Find where the given text appears and provide that cell's center as [x, y] coordinate. 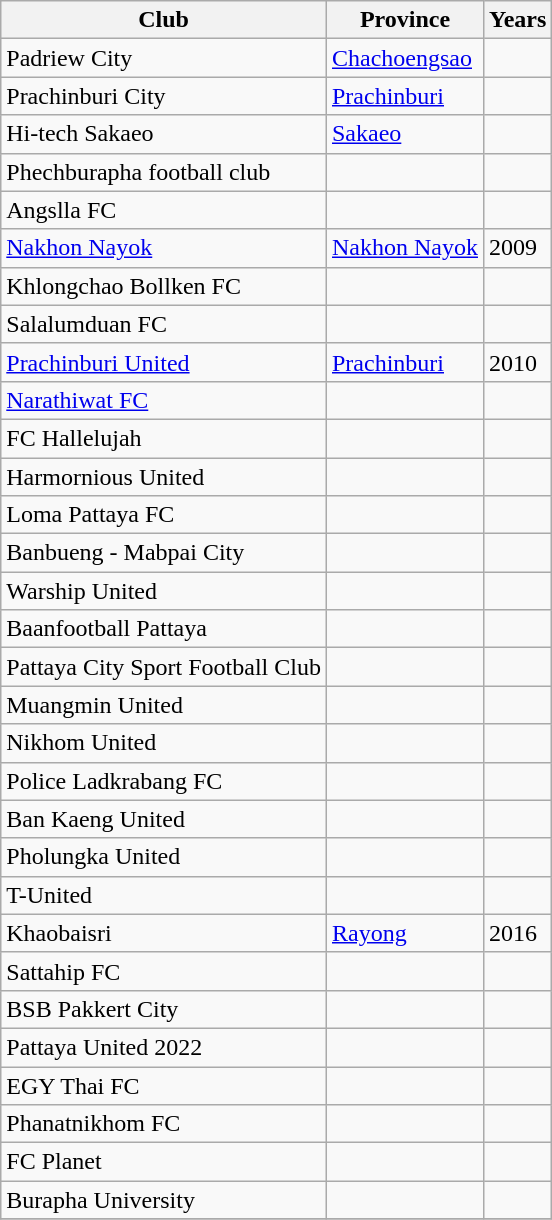
Ban Kaeng United [164, 819]
Years [518, 20]
Chachoengsao [404, 58]
Phechburapha football club [164, 172]
Harmornious United [164, 477]
FC Planet [164, 1162]
2010 [518, 362]
Province [404, 20]
BSB Pakkert City [164, 1009]
Prachinburi City [164, 96]
EGY Thai FC [164, 1085]
Khaobaisri [164, 933]
Angslla FC [164, 210]
Loma Pattaya FC [164, 515]
Phanatnikhom FC [164, 1124]
2009 [518, 248]
Pattaya City Sport Football Club [164, 667]
FC Hallelujah [164, 438]
T-United [164, 895]
Muangmin United [164, 705]
Police Ladkrabang FC [164, 781]
Sakaeo [404, 134]
Banbueng - Mabpai City [164, 553]
Baanfootball Pattaya [164, 629]
2016 [518, 933]
Rayong [404, 933]
Padriew City [164, 58]
Club [164, 20]
Salalumduan FC [164, 324]
Pattaya United 2022 [164, 1047]
Hi-tech Sakaeo [164, 134]
Nikhom United [164, 743]
Prachinburi United [164, 362]
Burapha University [164, 1200]
Narathiwat FC [164, 400]
Sattahip FC [164, 971]
Warship United [164, 591]
Khlongchao Bollken FC [164, 286]
Pholungka United [164, 857]
